From the cell containing the given text, extract its center point as [X, Y] coordinate. 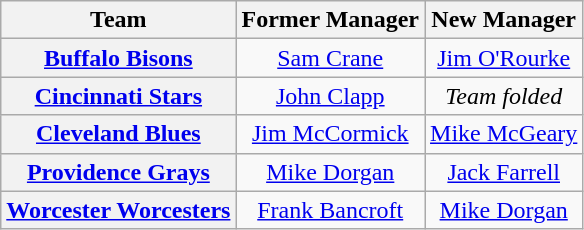
Team folded [504, 96]
Team [118, 20]
Providence Grays [118, 172]
Jim McCormick [330, 134]
New Manager [504, 20]
Jack Farrell [504, 172]
Worcester Worcesters [118, 210]
Buffalo Bisons [118, 58]
Cincinnati Stars [118, 96]
Former Manager [330, 20]
Jim O'Rourke [504, 58]
Cleveland Blues [118, 134]
John Clapp [330, 96]
Mike McGeary [504, 134]
Sam Crane [330, 58]
Frank Bancroft [330, 210]
